Pinpoint the cell where the given text exists, returning its (X, Y) midpoint coordinate. 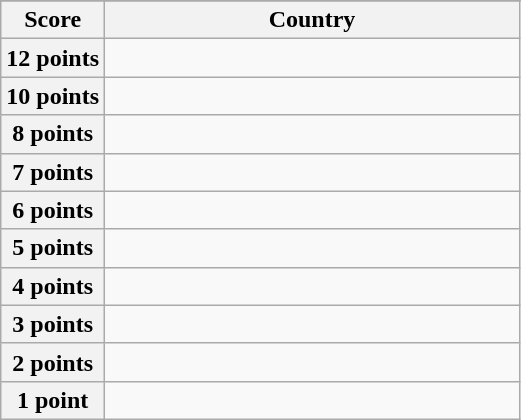
7 points (53, 172)
3 points (53, 324)
5 points (53, 248)
Country (312, 20)
4 points (53, 286)
2 points (53, 362)
8 points (53, 134)
12 points (53, 58)
6 points (53, 210)
10 points (53, 96)
1 point (53, 400)
Score (53, 20)
